Extract the [X, Y] coordinate from the center of the cell holding the provided text.  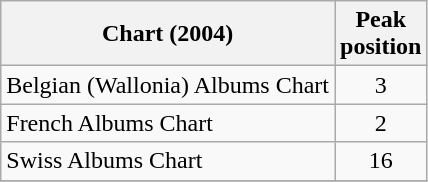
16 [380, 161]
2 [380, 123]
3 [380, 85]
Swiss Albums Chart [168, 161]
Belgian (Wallonia) Albums Chart [168, 85]
French Albums Chart [168, 123]
Chart (2004) [168, 34]
Peakposition [380, 34]
